Scan for the cell matching the given text and deliver its (x, y) coordinate at center. 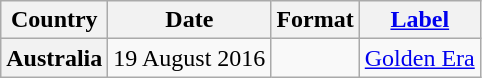
Country (54, 20)
Format (315, 20)
Australia (54, 58)
19 August 2016 (190, 58)
Golden Era (420, 58)
Date (190, 20)
Label (420, 20)
